From the cell containing the given text, extract its center point as (X, Y) coordinate. 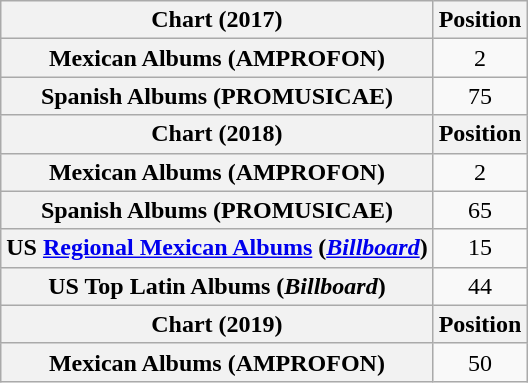
US Top Latin Albums (Billboard) (217, 286)
65 (480, 210)
US Regional Mexican Albums (Billboard) (217, 248)
44 (480, 286)
75 (480, 96)
50 (480, 362)
Chart (2017) (217, 20)
Chart (2019) (217, 324)
Chart (2018) (217, 134)
15 (480, 248)
